Output the [X, Y] coordinate of the center of the cell containing the given text.  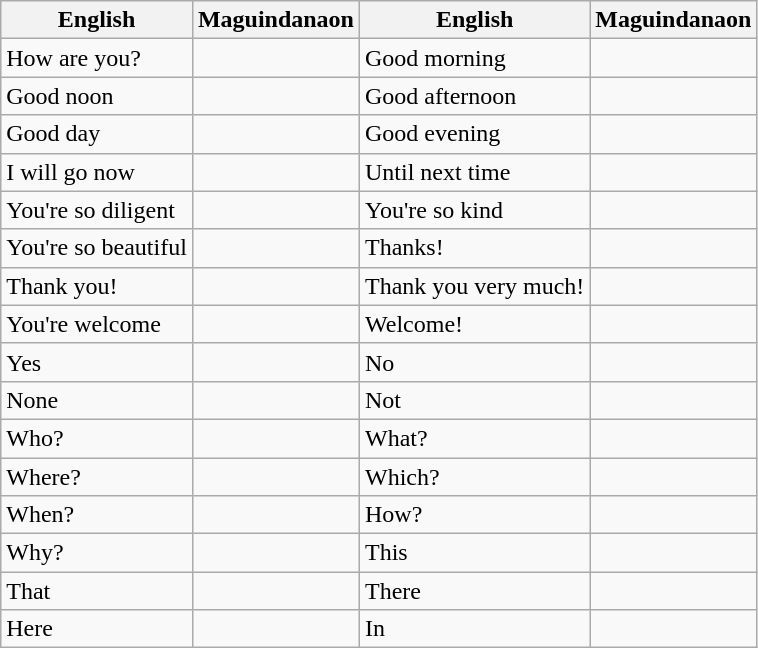
In [474, 629]
Thank you very much! [474, 286]
When? [97, 515]
I will go now [97, 172]
How? [474, 515]
Good morning [474, 58]
Good evening [474, 134]
Good noon [97, 96]
You're so beautiful [97, 248]
Which? [474, 477]
This [474, 553]
Who? [97, 438]
None [97, 400]
Where? [97, 477]
Good day [97, 134]
That [97, 591]
Why? [97, 553]
No [474, 362]
Yes [97, 362]
What? [474, 438]
Good afternoon [474, 96]
Thanks! [474, 248]
Thank you! [97, 286]
Here [97, 629]
You're welcome [97, 324]
There [474, 591]
Welcome! [474, 324]
You're so kind [474, 210]
Not [474, 400]
Until next time [474, 172]
You're so diligent [97, 210]
How are you? [97, 58]
